Return the (x, y) coordinate for the center point of the cell that contains the specified text.  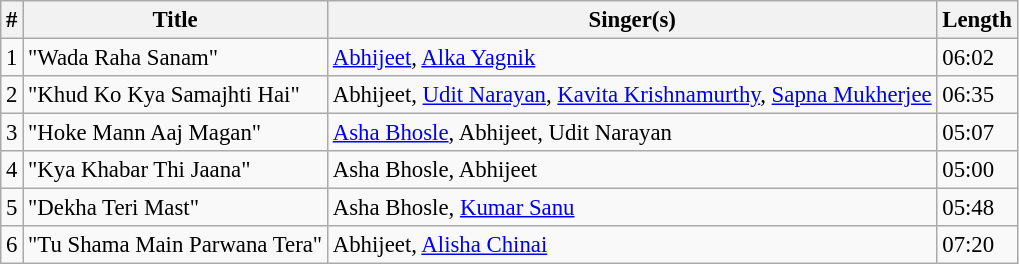
1 (12, 58)
06:02 (977, 58)
Title (176, 20)
"Kya Khabar Thi Jaana" (176, 170)
Asha Bhosle, Abhijeet (632, 170)
6 (12, 245)
Abhijeet, Udit Narayan, Kavita Krishnamurthy, Sapna Mukherjee (632, 95)
Asha Bhosle, Abhijeet, Udit Narayan (632, 133)
Abhijeet, Alka Yagnik (632, 58)
"Dekha Teri Mast" (176, 208)
Singer(s) (632, 20)
06:35 (977, 95)
05:48 (977, 208)
Abhijeet, Alisha Chinai (632, 245)
"Tu Shama Main Parwana Tera" (176, 245)
"Khud Ko Kya Samajhti Hai" (176, 95)
05:07 (977, 133)
3 (12, 133)
2 (12, 95)
Asha Bhosle, Kumar Sanu (632, 208)
5 (12, 208)
"Hoke Mann Aaj Magan" (176, 133)
4 (12, 170)
"Wada Raha Sanam" (176, 58)
05:00 (977, 170)
07:20 (977, 245)
Length (977, 20)
# (12, 20)
